Return [x, y] of the center of cell containing provided text 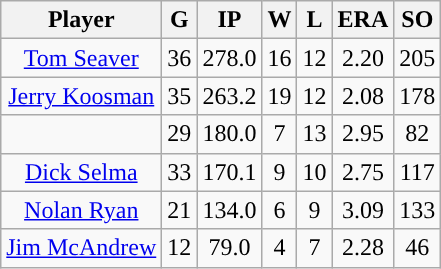
L [314, 20]
170.1 [230, 172]
35 [180, 96]
2.28 [363, 248]
3.09 [363, 210]
178 [418, 96]
133 [418, 210]
W [280, 20]
21 [180, 210]
36 [180, 58]
13 [314, 134]
205 [418, 58]
4 [280, 248]
6 [280, 210]
79.0 [230, 248]
G [180, 20]
82 [418, 134]
10 [314, 172]
IP [230, 20]
19 [280, 96]
Jerry Koosman [82, 96]
16 [280, 58]
Jim McAndrew [82, 248]
Nolan Ryan [82, 210]
46 [418, 248]
29 [180, 134]
2.08 [363, 96]
33 [180, 172]
263.2 [230, 96]
Player [82, 20]
ERA [363, 20]
278.0 [230, 58]
2.20 [363, 58]
180.0 [230, 134]
Tom Seaver [82, 58]
SO [418, 20]
Dick Selma [82, 172]
2.75 [363, 172]
117 [418, 172]
2.95 [363, 134]
134.0 [230, 210]
